From the cell containing the given text, extract its center point as (x, y) coordinate. 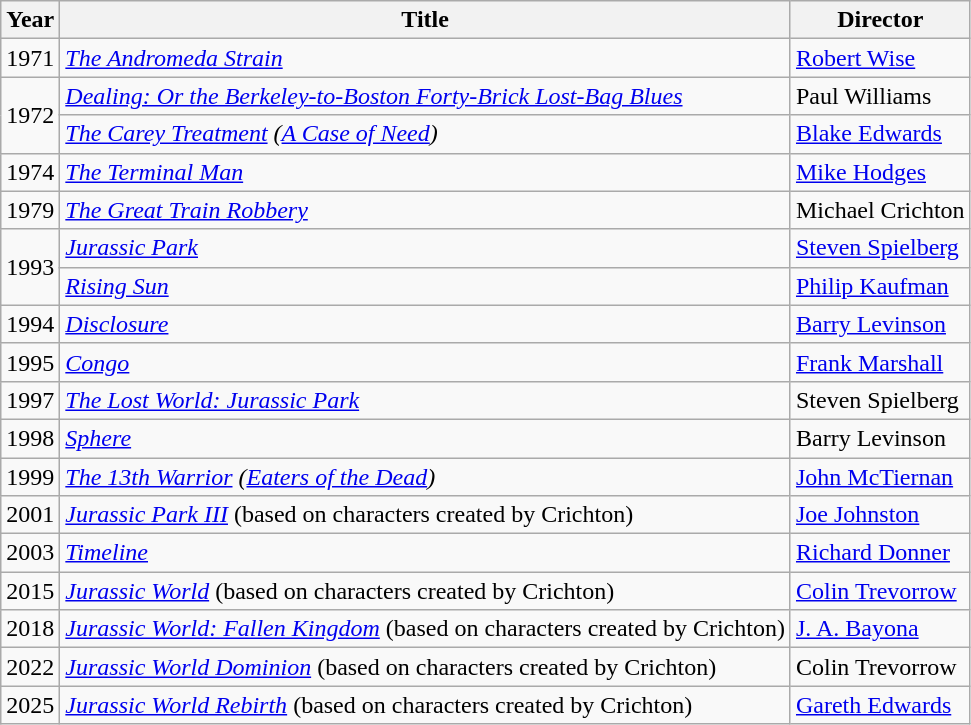
Mike Hodges (880, 172)
Disclosure (426, 324)
2001 (30, 515)
1974 (30, 172)
2015 (30, 591)
Jurassic World (based on characters created by Crichton) (426, 591)
2025 (30, 705)
John McTiernan (880, 477)
2018 (30, 629)
Gareth Edwards (880, 705)
Year (30, 20)
1979 (30, 210)
Blake Edwards (880, 134)
Jurassic World Dominion (based on characters created by Crichton) (426, 667)
Joe Johnston (880, 515)
The 13th Warrior (Eaters of the Dead) (426, 477)
1997 (30, 400)
1972 (30, 115)
The Andromeda Strain (426, 58)
The Terminal Man (426, 172)
1993 (30, 267)
1971 (30, 58)
The Carey Treatment (A Case of Need) (426, 134)
Richard Donner (880, 553)
Robert Wise (880, 58)
The Lost World: Jurassic Park (426, 400)
J. A. Bayona (880, 629)
The Great Train Robbery (426, 210)
1999 (30, 477)
Jurassic World: Fallen Kingdom (based on characters created by Crichton) (426, 629)
Philip Kaufman (880, 286)
1998 (30, 438)
Rising Sun (426, 286)
2022 (30, 667)
Michael Crichton (880, 210)
2003 (30, 553)
Timeline (426, 553)
1995 (30, 362)
1994 (30, 324)
Paul Williams (880, 96)
Congo (426, 362)
Dealing: Or the Berkeley-to-Boston Forty-Brick Lost-Bag Blues (426, 96)
Jurassic World Rebirth (based on characters created by Crichton) (426, 705)
Sphere (426, 438)
Jurassic Park (426, 248)
Jurassic Park III (based on characters created by Crichton) (426, 515)
Director (880, 20)
Frank Marshall (880, 362)
Title (426, 20)
